Detect which cell encompasses the target text, then output its (X, Y) center coordinate. 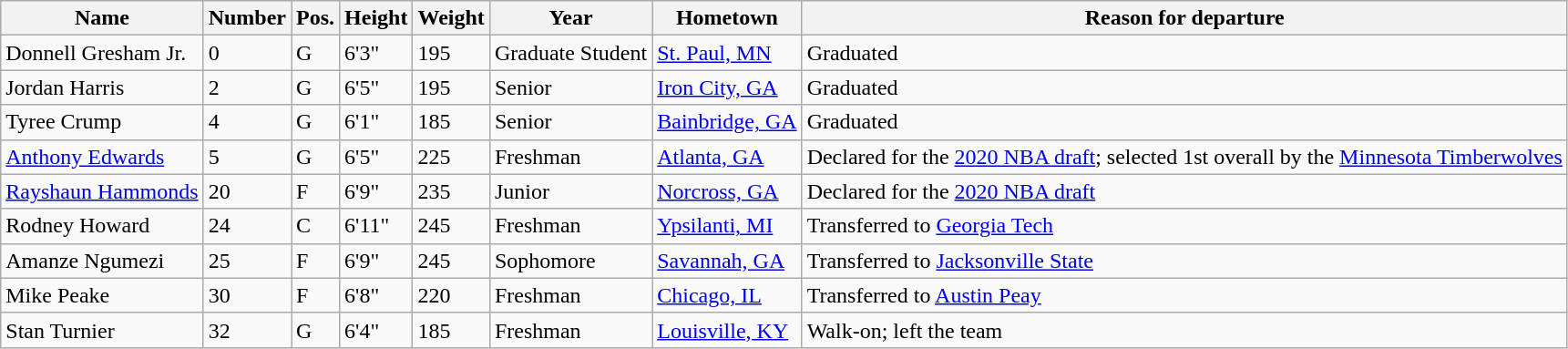
0 (247, 53)
St. Paul, MN (727, 53)
225 (451, 157)
Graduate Student (570, 53)
Year (570, 18)
Junior (570, 191)
2 (247, 87)
Weight (451, 18)
Norcross, GA (727, 191)
Reason for departure (1184, 18)
Donnell Gresham Jr. (102, 53)
32 (247, 330)
6'3" (376, 53)
Hometown (727, 18)
Pos. (315, 18)
C (315, 226)
Amanze Ngumezi (102, 261)
4 (247, 122)
Rodney Howard (102, 226)
Louisville, KY (727, 330)
Transferred to Austin Peay (1184, 295)
Jordan Harris (102, 87)
235 (451, 191)
Declared for the 2020 NBA draft (1184, 191)
Transferred to Jacksonville State (1184, 261)
Atlanta, GA (727, 157)
Tyree Crump (102, 122)
Ypsilanti, MI (727, 226)
Sophomore (570, 261)
6'8" (376, 295)
220 (451, 295)
Height (376, 18)
30 (247, 295)
Iron City, GA (727, 87)
Anthony Edwards (102, 157)
6'11" (376, 226)
6'4" (376, 330)
Bainbridge, GA (727, 122)
Rayshaun Hammonds (102, 191)
Declared for the 2020 NBA draft; selected 1st overall by the Minnesota Timberwolves (1184, 157)
20 (247, 191)
6'1" (376, 122)
Mike Peake (102, 295)
Chicago, IL (727, 295)
Number (247, 18)
Walk-on; left the team (1184, 330)
25 (247, 261)
24 (247, 226)
Stan Turnier (102, 330)
Name (102, 18)
Savannah, GA (727, 261)
Transferred to Georgia Tech (1184, 226)
5 (247, 157)
